Extract the [x, y] coordinate from the center of the cell holding the provided text.  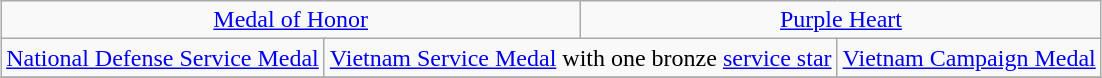
National Defense Service Medal [163, 58]
Purple Heart [842, 20]
Medal of Honor [291, 20]
Vietnam Service Medal with one bronze service star [580, 58]
Vietnam Campaign Medal [969, 58]
